Pinpoint the cell where the given text exists, returning its (X, Y) midpoint coordinate. 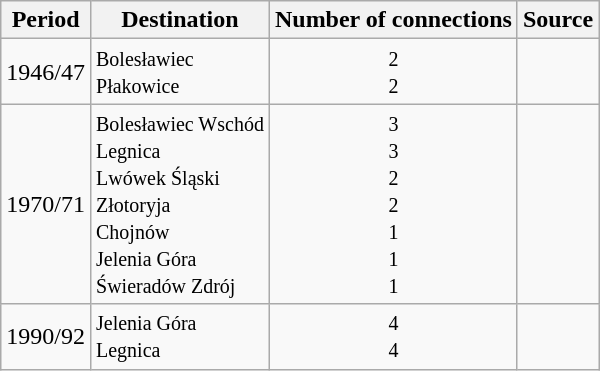
Period (46, 20)
1970/71 (46, 204)
Bolesławiec WschódLegnicaLwówek ŚląskiZłotoryjaChojnówJelenia GóraŚwieradów Zdrój (180, 204)
Jelenia GóraLegnica (180, 336)
Destination (180, 20)
1946/47 (46, 72)
22 (393, 72)
3322111 (393, 204)
1990/92 (46, 336)
Number of connections (393, 20)
44 (393, 336)
BolesławiecPłakowice (180, 72)
Source (558, 20)
